Locate the cell with the specified text and output its (x, y) center coordinate. 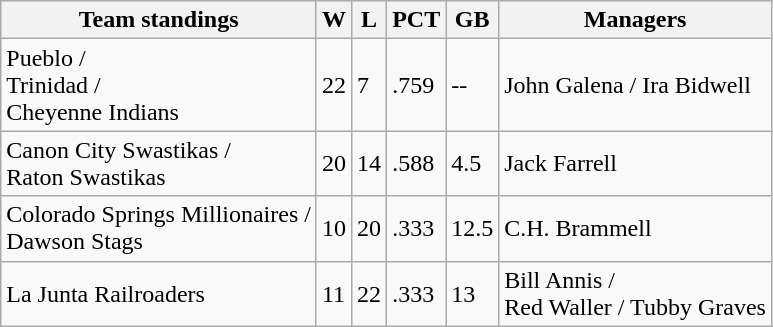
13 (472, 294)
GB (472, 20)
Pueblo / Trinidad / Cheyenne Indians (159, 85)
C.H. Brammell (636, 228)
Bill Annis / Red Waller / Tubby Graves (636, 294)
Managers (636, 20)
Canon City Swastikas / Raton Swastikas (159, 164)
La Junta Railroaders (159, 294)
L (370, 20)
11 (334, 294)
Jack Farrell (636, 164)
W (334, 20)
John Galena / Ira Bidwell (636, 85)
.759 (416, 85)
Team standings (159, 20)
12.5 (472, 228)
.588 (416, 164)
14 (370, 164)
-- (472, 85)
Colorado Springs Millionaires / Dawson Stags (159, 228)
PCT (416, 20)
4.5 (472, 164)
7 (370, 85)
10 (334, 228)
